Find where the given text appears and provide that cell's center as [x, y] coordinate. 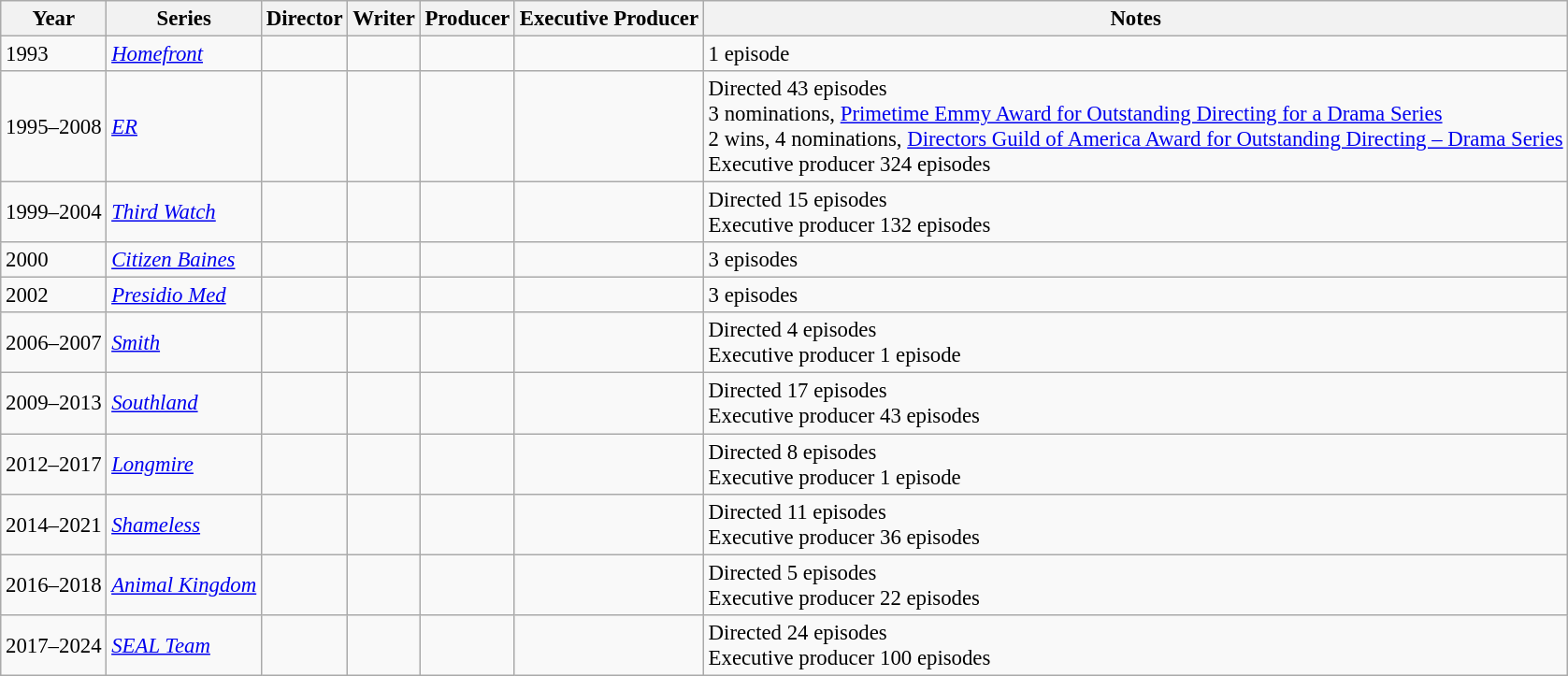
Directed 11 episodes Executive producer 36 episodes [1135, 524]
SEAL Team [184, 645]
1993 [54, 54]
Directed 5 episodes Executive producer 22 episodes [1135, 585]
ER [184, 127]
Directed 4 episodes Executive producer 1 episode [1135, 342]
2006–2007 [54, 342]
2009–2013 [54, 404]
1 episode [1135, 54]
Smith [184, 342]
Executive Producer [609, 19]
Notes [1135, 19]
Southland [184, 404]
2000 [54, 260]
Directed 15 episodes Executive producer 132 episodes [1135, 213]
Longmire [184, 464]
2012–2017 [54, 464]
Presidio Med [184, 295]
1999–2004 [54, 213]
2016–2018 [54, 585]
Director [305, 19]
Directed 17 episodes Executive producer 43 episodes [1135, 404]
Shameless [184, 524]
Series [184, 19]
Producer [468, 19]
Writer [383, 19]
Year [54, 19]
2017–2024 [54, 645]
Citizen Baines [184, 260]
2014–2021 [54, 524]
1995–2008 [54, 127]
Directed 24 episodes Executive producer 100 episodes [1135, 645]
Homefront [184, 54]
Third Watch [184, 213]
Directed 8 episodes Executive producer 1 episode [1135, 464]
Animal Kingdom [184, 585]
2002 [54, 295]
